Output the (X, Y) coordinate of the center of the cell containing the given text.  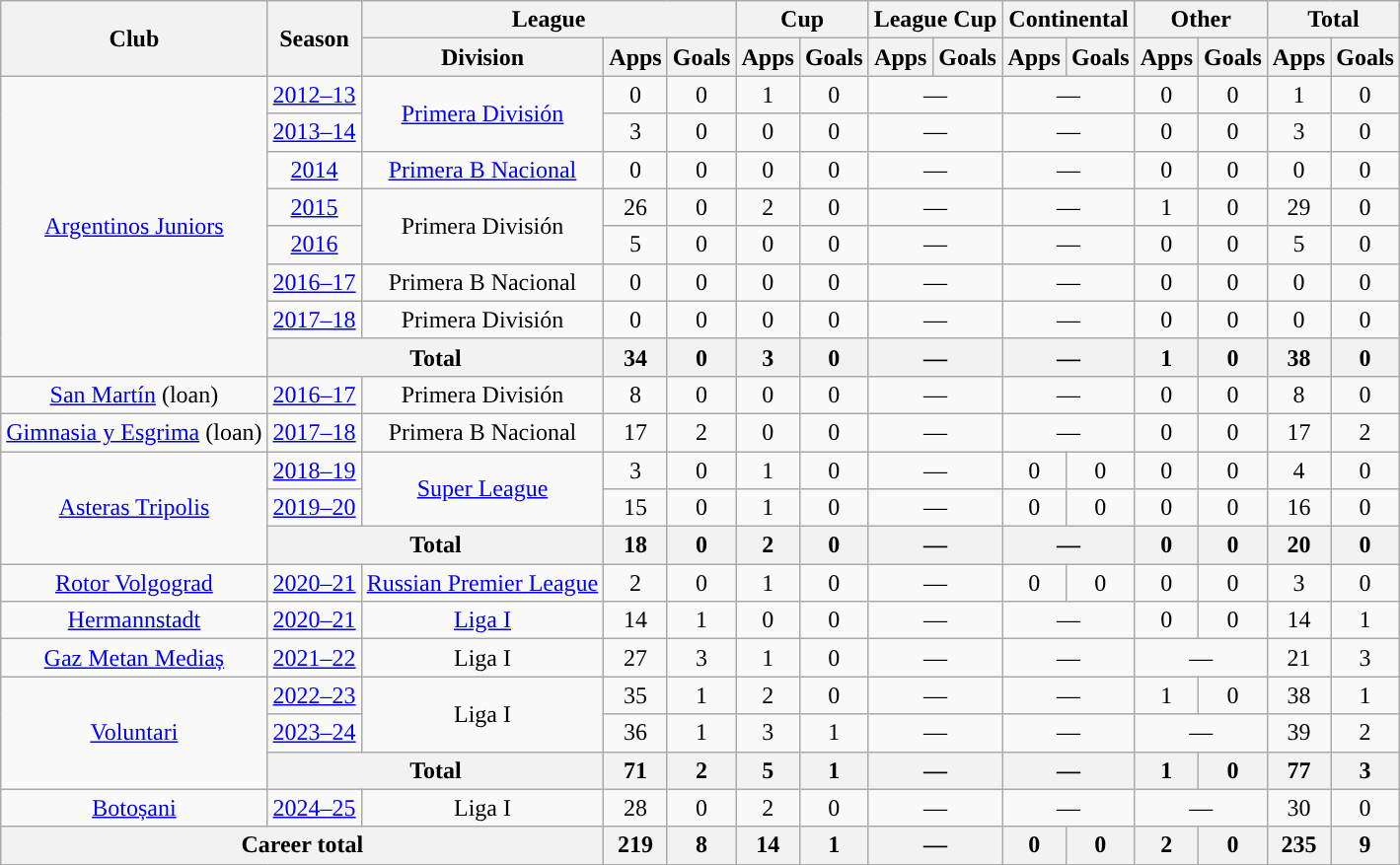
Voluntari (134, 733)
Club (134, 38)
Super League (482, 489)
Division (482, 57)
2023–24 (314, 733)
219 (635, 845)
39 (1298, 733)
Gimnasia y Esgrima (loan) (134, 432)
71 (635, 770)
27 (635, 658)
28 (635, 808)
26 (635, 207)
Asteras Tripolis (134, 508)
San Martín (loan) (134, 395)
36 (635, 733)
Argentinos Juniors (134, 226)
21 (1298, 658)
2022–23 (314, 695)
35 (635, 695)
2024–25 (314, 808)
2019–20 (314, 508)
2012–13 (314, 95)
18 (635, 545)
Season (314, 38)
15 (635, 508)
235 (1298, 845)
Rotor Volgograd (134, 583)
34 (635, 357)
Hermannstadt (134, 620)
9 (1365, 845)
2018–19 (314, 470)
30 (1298, 808)
Other (1201, 20)
Career total (302, 845)
Continental (1068, 20)
2016 (314, 245)
Cup (802, 20)
20 (1298, 545)
16 (1298, 508)
Russian Premier League (482, 583)
Gaz Metan Mediaș (134, 658)
77 (1298, 770)
2014 (314, 170)
2021–22 (314, 658)
2013–14 (314, 132)
Botoșani (134, 808)
4 (1298, 470)
League (549, 20)
29 (1298, 207)
League Cup (935, 20)
2015 (314, 207)
